Search for the cell housing the specified text and yield its (X, Y) center coordinate. 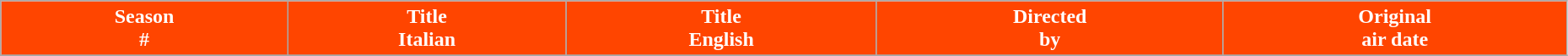
Original air date (1395, 29)
Season # (145, 29)
Title English (722, 29)
Directed by (1049, 29)
Title Italian (427, 29)
